Search for the cell housing the specified text and yield its [x, y] center coordinate. 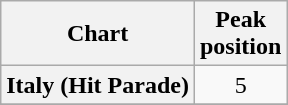
5 [240, 85]
Peakposition [240, 34]
Italy (Hit Parade) [98, 85]
Chart [98, 34]
